Scan for the cell matching the given text and deliver its (x, y) coordinate at center. 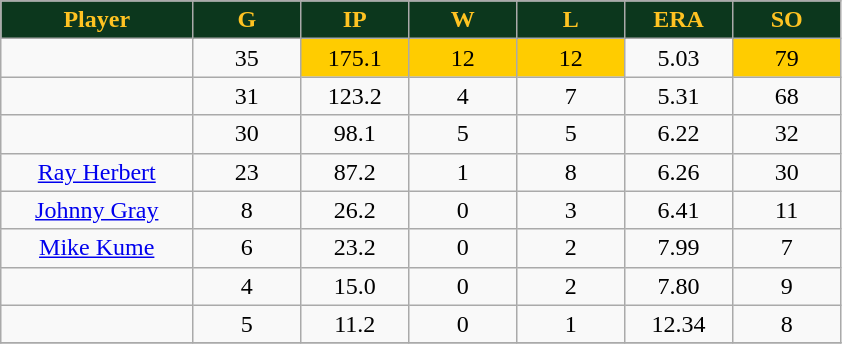
98.1 (355, 134)
9 (787, 286)
32 (787, 134)
79 (787, 58)
5.31 (679, 96)
87.2 (355, 172)
7.99 (679, 248)
123.2 (355, 96)
G (247, 20)
6.22 (679, 134)
Player (97, 20)
175.1 (355, 58)
6 (247, 248)
12.34 (679, 324)
6.41 (679, 210)
SO (787, 20)
IP (355, 20)
Johnny Gray (97, 210)
23.2 (355, 248)
L (571, 20)
35 (247, 58)
31 (247, 96)
26.2 (355, 210)
ERA (679, 20)
23 (247, 172)
11.2 (355, 324)
7.80 (679, 286)
68 (787, 96)
11 (787, 210)
15.0 (355, 286)
W (463, 20)
3 (571, 210)
Mike Kume (97, 248)
Ray Herbert (97, 172)
5.03 (679, 58)
6.26 (679, 172)
